Find where the given text appears and provide that cell's center as (x, y) coordinate. 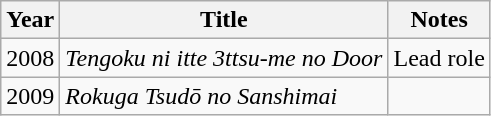
Rokuga Tsudō no Sanshimai (224, 96)
Notes (439, 20)
Lead role (439, 58)
Tengoku ni itte 3ttsu-me no Door (224, 58)
2008 (30, 58)
Title (224, 20)
2009 (30, 96)
Year (30, 20)
